Scan for the cell matching the given text and deliver its (x, y) coordinate at center. 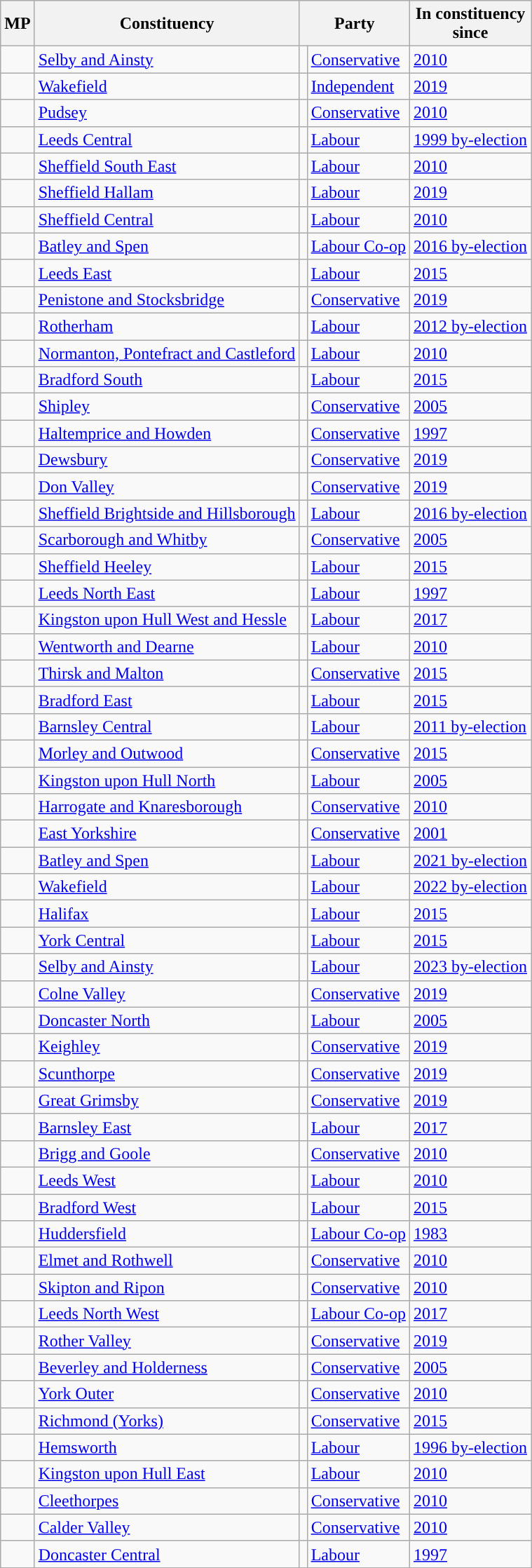
1983 (470, 1234)
Barnsley East (167, 1127)
Scarborough and Whitby (167, 540)
Great Grimsby (167, 1100)
Sheffield Heeley (167, 567)
2023 by-election (470, 967)
Independent (358, 86)
Kingston upon Hull East (167, 1474)
Cleethorpes (167, 1501)
Wentworth and Dearne (167, 647)
Normanton, Pontefract and Castleford (167, 353)
Hemsworth (167, 1447)
In constituencysince (470, 24)
Colne Valley (167, 994)
Bradford West (167, 1207)
2012 by-election (470, 326)
1996 by-election (470, 1447)
MP (18, 24)
Thirsk and Malton (167, 673)
Halifax (167, 914)
Leeds East (167, 273)
Kingston upon Hull West and Hessle (167, 620)
Party (355, 24)
Sheffield Central (167, 219)
Skipton and Ripon (167, 1287)
Sheffield South East (167, 166)
Harrogate and Knaresborough (167, 807)
Sheffield Brightside and Hillsborough (167, 513)
1999 by-election (470, 140)
Leeds West (167, 1180)
Brigg and Goole (167, 1154)
Leeds Central (167, 140)
Bradford South (167, 380)
Leeds North West (167, 1314)
Kingston upon Hull North (167, 780)
Bradford East (167, 700)
Penistone and Stocksbridge (167, 299)
Haltemprice and Howden (167, 433)
Huddersfield (167, 1234)
East Yorkshire (167, 834)
Constituency (167, 24)
Barnsley Central (167, 726)
2022 by-election (470, 887)
Rotherham (167, 326)
Morley and Outwood (167, 753)
2011 by-election (470, 726)
Calder Valley (167, 1527)
Keighley (167, 1047)
Beverley and Holderness (167, 1367)
Sheffield Hallam (167, 193)
2001 (470, 834)
Elmet and Rothwell (167, 1261)
Rother Valley (167, 1341)
Doncaster Central (167, 1554)
York Outer (167, 1394)
York Central (167, 940)
Pudsey (167, 113)
Richmond (Yorks) (167, 1421)
Dewsbury (167, 460)
Shipley (167, 407)
Doncaster North (167, 1020)
2021 by-election (470, 860)
Don Valley (167, 487)
Leeds North East (167, 593)
Scunthorpe (167, 1074)
